Return the (x, y) coordinate for the center point of the cell that contains the specified text.  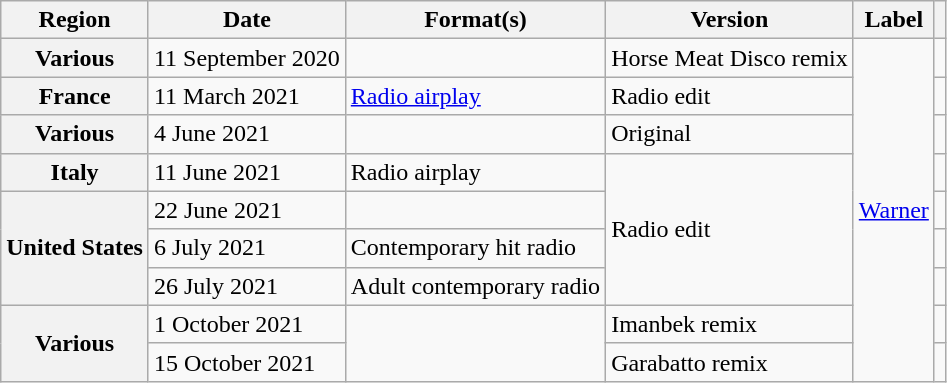
11 March 2021 (246, 96)
6 July 2021 (246, 248)
4 June 2021 (246, 134)
15 October 2021 (246, 362)
11 June 2021 (246, 172)
Format(s) (475, 20)
Region (75, 20)
Label (894, 20)
Horse Meat Disco remix (730, 58)
Italy (75, 172)
Date (246, 20)
26 July 2021 (246, 286)
Imanbek remix (730, 324)
United States (75, 248)
Warner (894, 210)
1 October 2021 (246, 324)
11 September 2020 (246, 58)
Original (730, 134)
Adult contemporary radio (475, 286)
Version (730, 20)
France (75, 96)
22 June 2021 (246, 210)
Garabatto remix (730, 362)
Contemporary hit radio (475, 248)
